From the cell containing the given text, extract its center point as [x, y] coordinate. 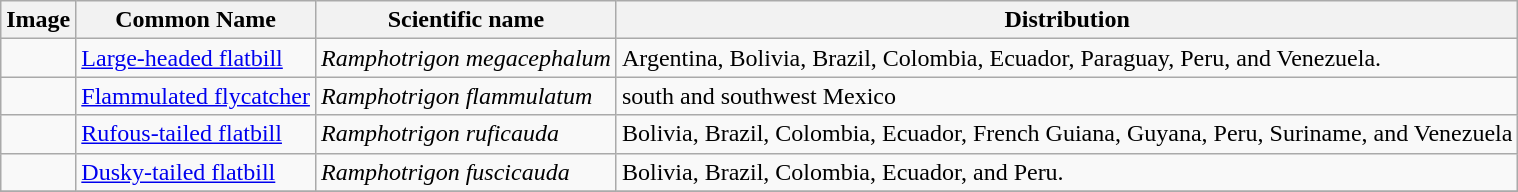
Rufous-tailed flatbill [196, 134]
Large-headed flatbill [196, 58]
Bolivia, Brazil, Colombia, Ecuador, French Guiana, Guyana, Peru, Suriname, and Venezuela [1066, 134]
Ramphotrigon ruficauda [466, 134]
Dusky-tailed flatbill [196, 172]
Ramphotrigon fuscicauda [466, 172]
Ramphotrigon flammulatum [466, 96]
south and southwest Mexico [1066, 96]
Distribution [1066, 20]
Flammulated flycatcher [196, 96]
Ramphotrigon megacephalum [466, 58]
Common Name [196, 20]
Argentina, Bolivia, Brazil, Colombia, Ecuador, Paraguay, Peru, and Venezuela. [1066, 58]
Bolivia, Brazil, Colombia, Ecuador, and Peru. [1066, 172]
Scientific name [466, 20]
Image [38, 20]
